Return the [x, y] coordinate for the center point of the cell that contains the specified text.  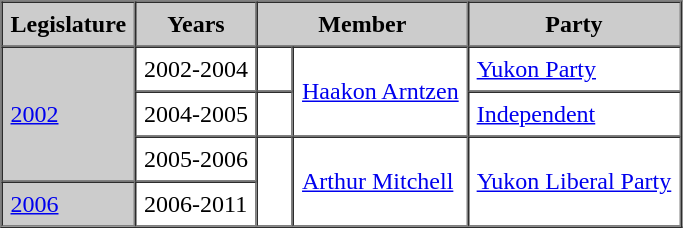
Independent [574, 114]
2004-2005 [196, 114]
Years [196, 24]
Arthur Mitchell [380, 181]
Member [362, 24]
Yukon Party [574, 68]
Yukon Liberal Party [574, 181]
2002-2004 [196, 68]
Haakon Arntzen [380, 91]
2006 [69, 204]
Party [574, 24]
2005-2006 [196, 158]
2006-2011 [196, 204]
Legislature [69, 24]
2002 [69, 114]
